Scan for the cell matching the given text and deliver its (x, y) coordinate at center. 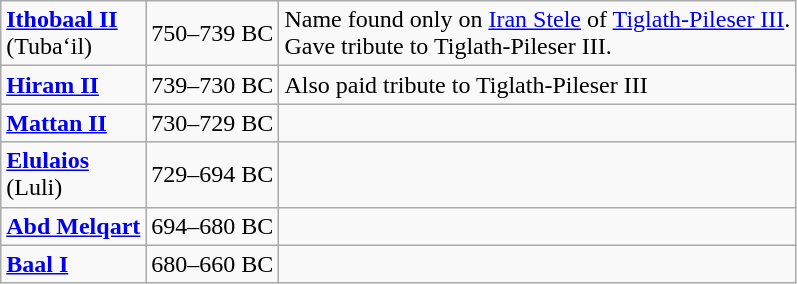
Also paid tribute to Tiglath-Pileser III (538, 85)
750–739 BC (212, 34)
739–730 BC (212, 85)
Mattan II (74, 123)
Baal I (74, 264)
729–694 BC (212, 174)
Name found only on Iran Stele of Tiglath-Pileser III.Gave tribute to Tiglath-Pileser III. (538, 34)
Hiram II (74, 85)
Ithobaal II(Tuba‘il) (74, 34)
680–660 BC (212, 264)
730–729 BC (212, 123)
Elulaios (Luli) (74, 174)
694–680 BC (212, 226)
Abd Melqart (74, 226)
